Return (x, y) of the center of cell containing provided text 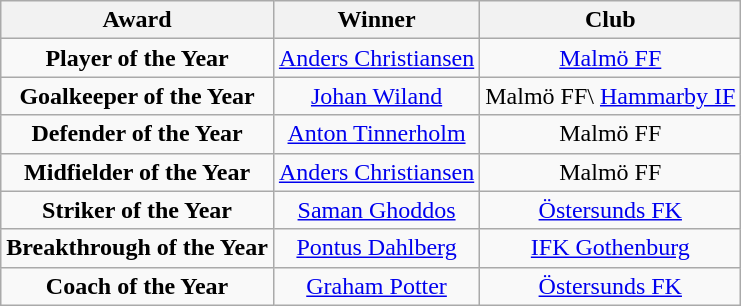
Goalkeeper of the Year (138, 96)
Graham Potter (376, 286)
Player of the Year (138, 58)
Breakthrough of the Year (138, 248)
Club (610, 20)
Johan Wiland (376, 96)
Malmö FF\ Hammarby IF (610, 96)
Saman Ghoddos (376, 210)
Defender of the Year (138, 134)
Winner (376, 20)
Anton Tinnerholm (376, 134)
Pontus Dahlberg (376, 248)
IFK Gothenburg (610, 248)
Midfielder of the Year (138, 172)
Coach of the Year (138, 286)
Award (138, 20)
Striker of the Year (138, 210)
